Capture the cell that displays the provided text and extract its (X, Y) central coordinate. 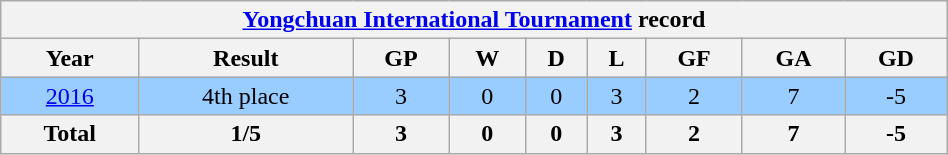
4th place (246, 96)
Result (246, 58)
W (487, 58)
GA (793, 58)
GF (694, 58)
D (556, 58)
Year (70, 58)
GD (896, 58)
Yongchuan International Tournament record (474, 20)
2016 (70, 96)
1/5 (246, 134)
Total (70, 134)
L (616, 58)
GP (401, 58)
